Find where the given text appears and provide that cell's center as [x, y] coordinate. 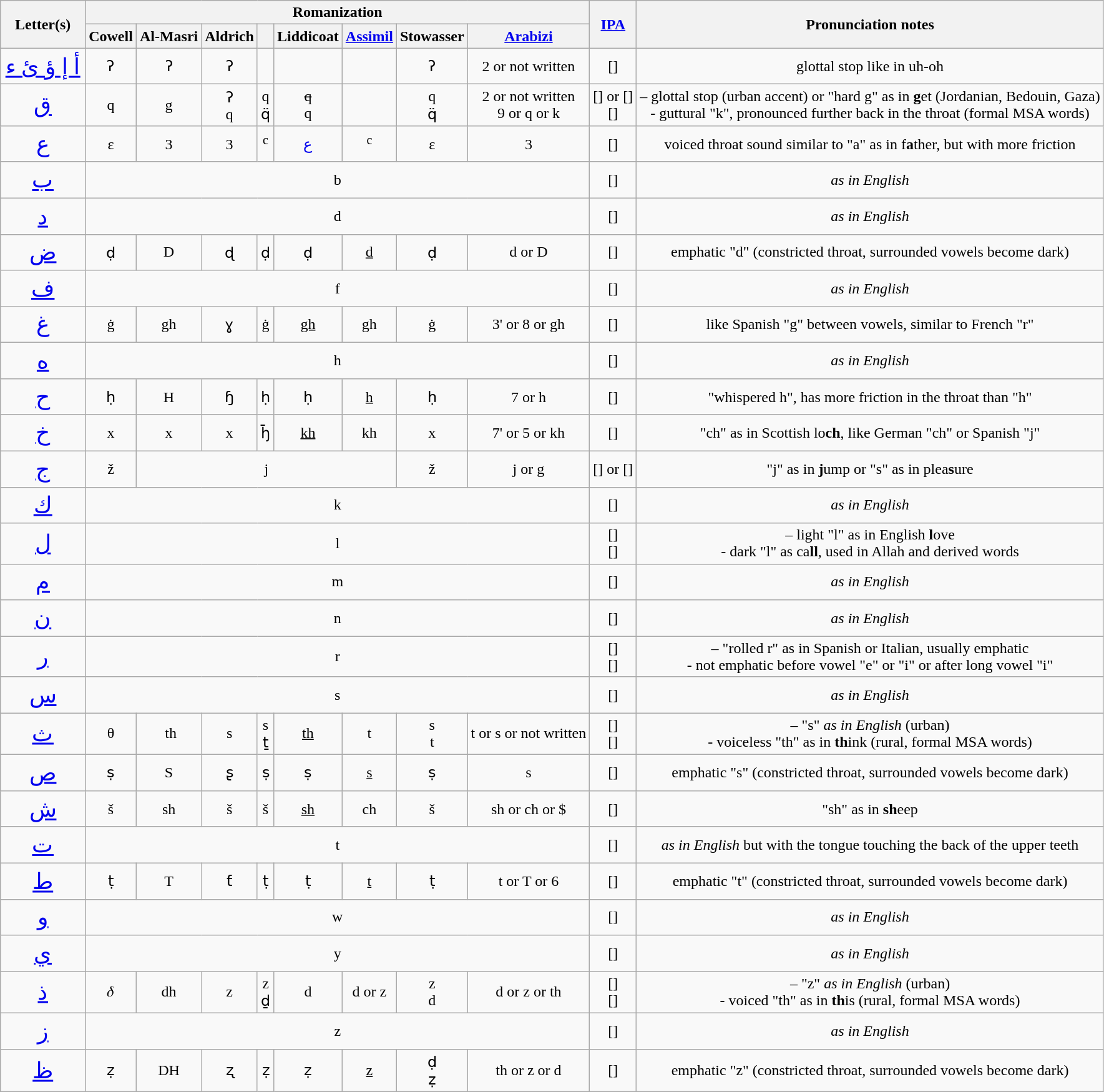
2 or not written9 or q or k [529, 105]
ch [369, 809]
t or T or 6 [529, 881]
Letter(s) [43, 24]
"j" as in jump or "s" as in pleasure [870, 469]
– "z" as in English (urban)- voiced "th" as in this (rural, formal MSA words) [870, 993]
ص [43, 772]
ꜧ̄ [265, 433]
3' or 8 or gh [529, 325]
k [338, 505]
glottal stop like in uh-oh [870, 66]
ʔq [230, 105]
7 or h [529, 397]
w [338, 917]
DH [169, 1070]
[] or [][] [613, 105]
n [338, 618]
ʂ [230, 772]
غ [43, 325]
f [338, 288]
Arabizi [529, 36]
ه [43, 361]
ش [43, 809]
Stowasser [432, 36]
zd [432, 993]
D [169, 252]
ƭ [230, 881]
"whispered h", has more friction in the throat than "h" [870, 397]
IPA [613, 24]
ɖ [230, 252]
sh or ch or $ [529, 809]
m [338, 582]
Aldrich [230, 36]
ت [43, 845]
Romanization [338, 12]
"ch" as in Scottish loch, like German "ch" or Spanish "j" [870, 433]
emphatic "t" (constricted throat, surrounded vowels become dark) [870, 881]
ɣ [230, 325]
ق [43, 105]
d or z [369, 993]
T [169, 881]
ن [43, 618]
– light "l" as in English love- dark "l" as call, used in Allah and derived words [870, 543]
[] or [] [613, 469]
emphatic "d" (constricted throat, surrounded vowels become dark) [870, 252]
ز [43, 1031]
y [338, 953]
ك [43, 505]
ف [43, 288]
emphatic "z" (constricted throat, surrounded vowels become dark) [870, 1070]
Al-Masri [169, 36]
7' or 5 or kh [529, 433]
م [43, 582]
θ [111, 734]
ض [43, 252]
ḍẓ [432, 1070]
as in English but with the tongue touching the back of the upper teeth [870, 845]
t or s or not written [529, 734]
أ إ ؤ ئ ء [43, 66]
– "s" as in English (urban)- voiceless "th" as in think (rural, formal MSA words) [870, 734]
ل [43, 543]
r [338, 657]
j [266, 469]
H [169, 397]
Pronunciation notes [870, 24]
b [338, 180]
Cowell [111, 36]
ذ [43, 993]
d or z or th [529, 993]
ظ [43, 1070]
emphatic "s" (constricted throat, surrounded vowels become dark) [870, 772]
sṯ [265, 734]
j or g [529, 469]
zḏ [265, 993]
ɧ [230, 397]
ح [43, 397]
و [43, 917]
st [432, 734]
ج [43, 469]
ر [43, 657]
g [169, 105]
q [111, 105]
th or z or d [529, 1070]
Assimil [369, 36]
ط [43, 881]
Liddicoat [308, 36]
𝛿 [111, 993]
S [169, 772]
dh [169, 993]
ي [43, 953]
ث [43, 734]
l [338, 543]
ʐ [230, 1070]
like Spanish "g" between vowels, similar to French "r" [870, 325]
"sh" as in sheep [870, 809]
d or D [529, 252]
qq [308, 105]
س [43, 695]
ب [43, 180]
voiced throat sound similar to "a" as in father, but with more friction [870, 144]
2 or not written [529, 66]
د [43, 216]
خ [43, 433]
– "rolled r" as in Spanish or Italian, usually emphatic- not emphatic before vowel "e" or "i" or after long vowel "i" [870, 657]
